Return (X, Y) of the center of cell containing provided text 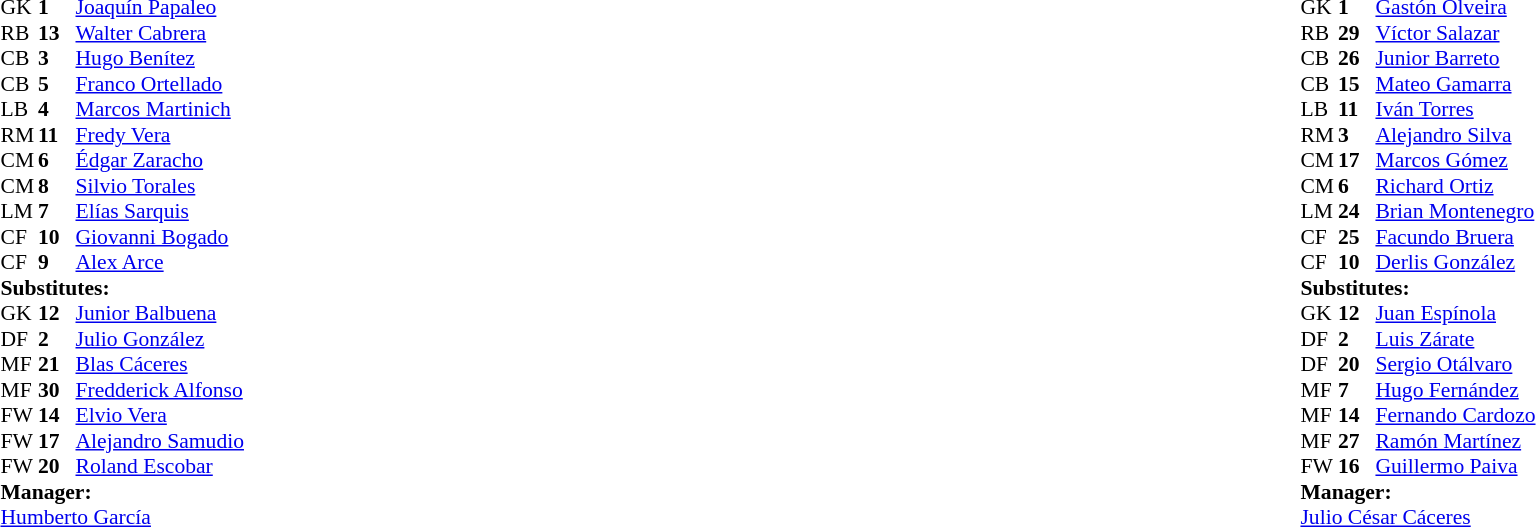
Blas Cáceres (160, 365)
Fernando Cardozo (1455, 415)
Elías Sarquis (160, 211)
Alex Arce (160, 263)
Iván Torres (1455, 109)
15 (1357, 84)
Marcos Martinich (160, 109)
Facundo Bruera (1455, 237)
Fredderick Alfonso (160, 390)
21 (57, 365)
Luis Zárate (1455, 339)
Brian Montenegro (1455, 211)
Julio González (160, 339)
Giovanni Bogado (160, 237)
Franco Ortellado (160, 84)
Junior Balbuena (160, 313)
Guillermo Paiva (1455, 467)
Sergio Otálvaro (1455, 365)
Derlis González (1455, 263)
Roland Escobar (160, 467)
Fredy Vera (160, 135)
27 (1357, 441)
9 (57, 263)
Walter Cabrera (160, 33)
30 (57, 390)
24 (1357, 211)
Hugo Fernández (1455, 390)
Marcos Gómez (1455, 161)
16 (1357, 467)
Alejandro Samudio (160, 441)
25 (1357, 237)
13 (57, 33)
29 (1357, 33)
4 (57, 109)
Juan Espínola (1455, 313)
5 (57, 84)
Alejandro Silva (1455, 135)
26 (1357, 59)
Mateo Gamarra (1455, 84)
Édgar Zaracho (160, 161)
Junior Barreto (1455, 59)
Silvio Torales (160, 186)
Hugo Benítez (160, 59)
Richard Ortiz (1455, 186)
Elvio Vera (160, 415)
8 (57, 186)
Víctor Salazar (1455, 33)
Ramón Martínez (1455, 441)
